Identify which cell holds the provided text, then report its [X, Y] central coordinate. 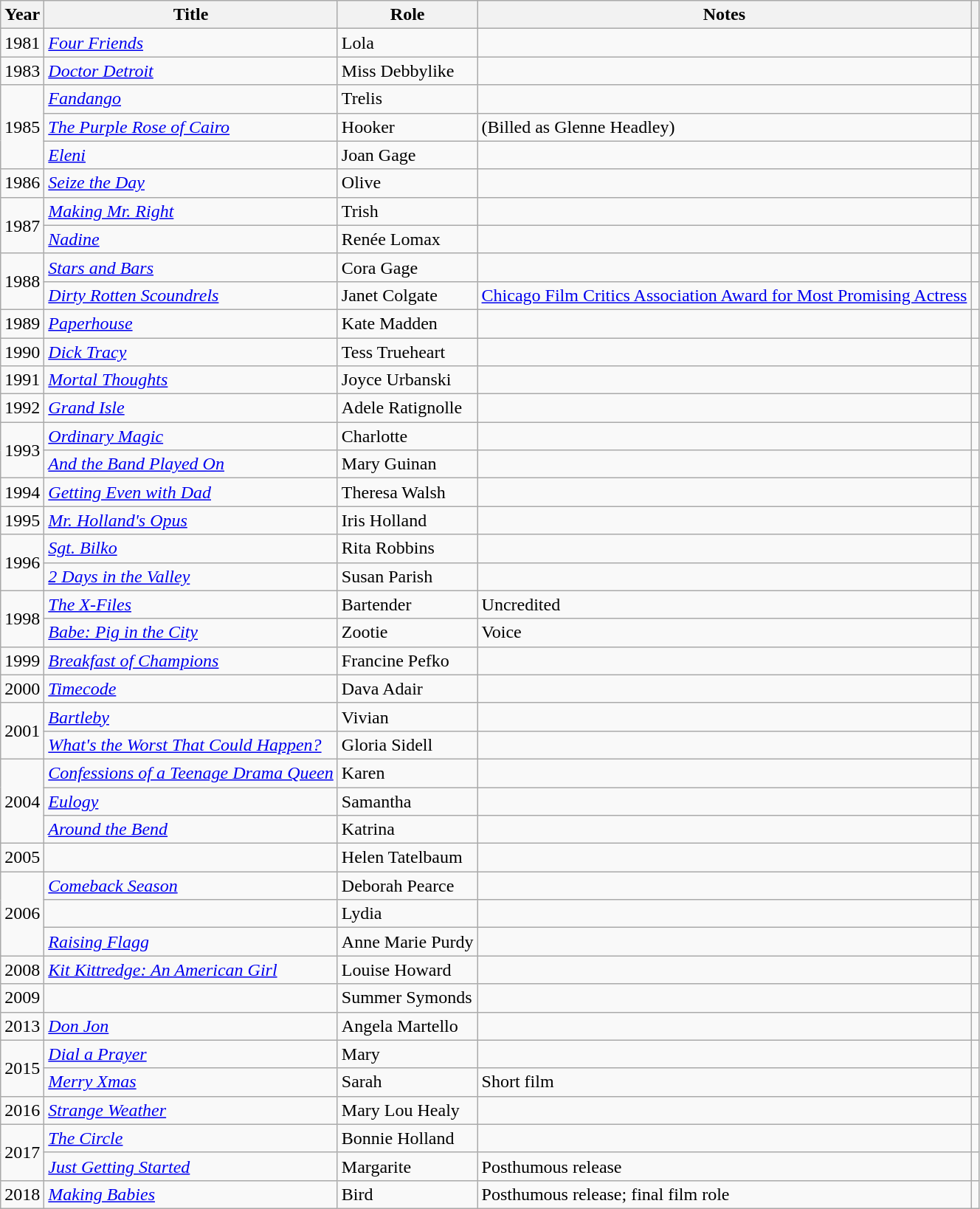
Theresa Walsh [407, 492]
Anne Marie Purdy [407, 942]
Uncredited [725, 604]
Francine Pefko [407, 661]
Babe: Pig in the City [191, 633]
Dial a Prayer [191, 1054]
Lydia [407, 914]
Helen Tatelbaum [407, 858]
Dirty Rotten Scoundrels [191, 295]
And the Band Played On [191, 464]
Role [407, 15]
Don Jon [191, 1026]
2013 [22, 1026]
Comeback Season [191, 886]
Janet Colgate [407, 295]
Making Babies [191, 1194]
1994 [22, 492]
Miss Debbylike [407, 71]
1995 [22, 520]
Zootie [407, 633]
Summer Symonds [407, 998]
Year [22, 15]
1988 [22, 281]
Joan Gage [407, 155]
Raising Flagg [191, 942]
2009 [22, 998]
Charlotte [407, 436]
Iris Holland [407, 520]
2005 [22, 858]
1999 [22, 661]
Mr. Holland's Opus [191, 520]
Voice [725, 633]
2 Days in the Valley [191, 576]
Lola [407, 43]
Gloria Sidell [407, 745]
Breakfast of Champions [191, 661]
Stars and Bars [191, 267]
Renée Lomax [407, 239]
Nadine [191, 239]
2004 [22, 801]
The X-Files [191, 604]
Cora Gage [407, 267]
Trish [407, 211]
Angela Martello [407, 1026]
1989 [22, 323]
Mary Lou Healy [407, 1110]
2000 [22, 689]
2016 [22, 1110]
1996 [22, 562]
Doctor Detroit [191, 71]
1991 [22, 380]
Grand Isle [191, 408]
Deborah Pearce [407, 886]
2017 [22, 1152]
Ordinary Magic [191, 436]
Rita Robbins [407, 548]
Seize the Day [191, 183]
2008 [22, 970]
Notes [725, 15]
Karen [407, 773]
Trelis [407, 99]
Just Getting Started [191, 1166]
(Billed as Glenne Headley) [725, 127]
Confessions of a Teenage Drama Queen [191, 773]
1992 [22, 408]
Vivian [407, 717]
1998 [22, 619]
2015 [22, 1068]
Susan Parish [407, 576]
Dick Tracy [191, 352]
Mary Guinan [407, 464]
1981 [22, 43]
Eleni [191, 155]
Sarah [407, 1082]
Margarite [407, 1166]
2001 [22, 731]
Timecode [191, 689]
Adele Ratignolle [407, 408]
1990 [22, 352]
Mortal Thoughts [191, 380]
Kit Kittredge: An American Girl [191, 970]
Posthumous release; final film role [725, 1194]
Title [191, 15]
1993 [22, 450]
2006 [22, 914]
Hooker [407, 127]
Paperhouse [191, 323]
Olive [407, 183]
Joyce Urbanski [407, 380]
Chicago Film Critics Association Award for Most Promising Actress [725, 295]
Posthumous release [725, 1166]
Strange Weather [191, 1110]
The Circle [191, 1138]
1986 [22, 183]
Bird [407, 1194]
Making Mr. Right [191, 211]
Four Friends [191, 43]
Katrina [407, 830]
Samantha [407, 801]
Tess Trueheart [407, 352]
Kate Madden [407, 323]
Eulogy [191, 801]
Sgt. Bilko [191, 548]
Merry Xmas [191, 1082]
1983 [22, 71]
Short film [725, 1082]
Fandango [191, 99]
Around the Bend [191, 830]
Mary [407, 1054]
Dava Adair [407, 689]
2018 [22, 1194]
Bartleby [191, 717]
Bonnie Holland [407, 1138]
The Purple Rose of Cairo [191, 127]
Bartender [407, 604]
Louise Howard [407, 970]
Getting Even with Dad [191, 492]
1985 [22, 127]
What's the Worst That Could Happen? [191, 745]
1987 [22, 225]
